Determine the (x, y) coordinate at the center of the cell enclosing the given text.  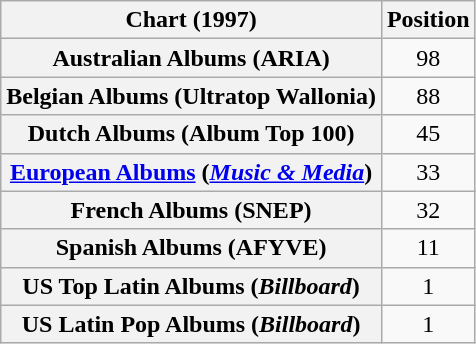
French Albums (SNEP) (192, 210)
US Top Latin Albums (Billboard) (192, 286)
European Albums (Music & Media) (192, 172)
Dutch Albums (Album Top 100) (192, 134)
32 (428, 210)
88 (428, 96)
98 (428, 58)
Spanish Albums (AFYVE) (192, 248)
11 (428, 248)
33 (428, 172)
US Latin Pop Albums (Billboard) (192, 324)
Chart (1997) (192, 20)
45 (428, 134)
Belgian Albums (Ultratop Wallonia) (192, 96)
Position (428, 20)
Australian Albums (ARIA) (192, 58)
